Detect which cell encompasses the target text, then output its (x, y) center coordinate. 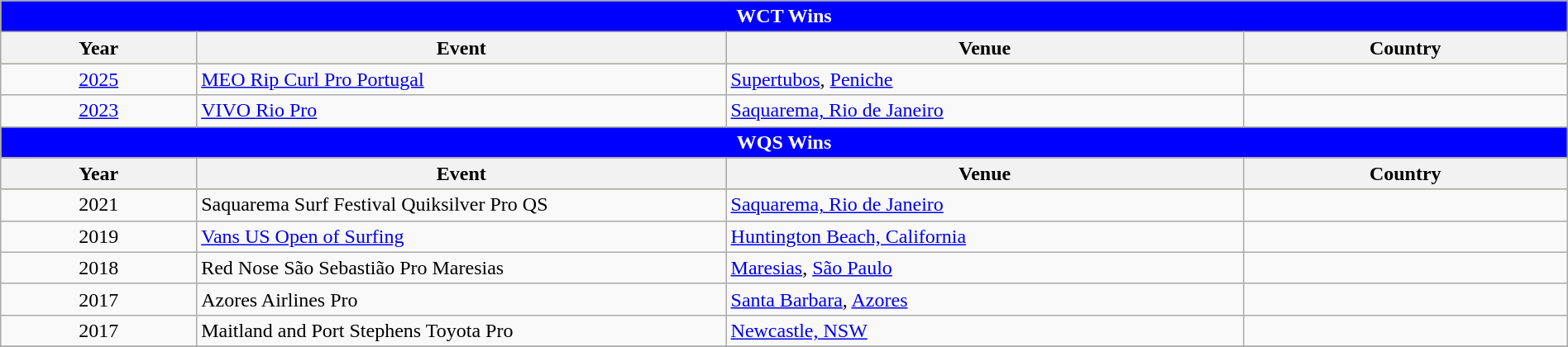
2018 (99, 268)
2023 (99, 111)
Vans US Open of Surfing (461, 236)
2025 (99, 79)
Newcastle, NSW (984, 330)
MEO Rip Curl Pro Portugal (461, 79)
Azores Airlines Pro (461, 299)
WCT Wins (784, 17)
VIVO Rio Pro (461, 111)
Maresias, São Paulo (984, 268)
Red Nose São Sebastião Pro Maresias (461, 268)
WQS Wins (784, 142)
2021 (99, 205)
2019 (99, 236)
Santa Barbara, Azores (984, 299)
Saquarema Surf Festival Quiksilver Pro QS (461, 205)
Maitland and Port Stephens Toyota Pro (461, 330)
Supertubos, Peniche (984, 79)
Huntington Beach, California (984, 236)
